Locate the cell with the specified text and output its [X, Y] center coordinate. 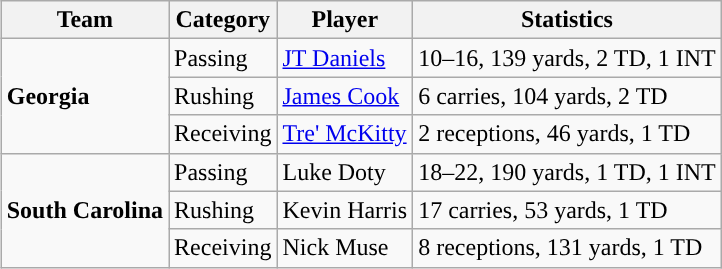
6 carries, 104 yards, 2 TD [568, 96]
10–16, 139 yards, 2 TD, 1 INT [568, 58]
Tre' McKitty [345, 134]
James Cook [345, 96]
Team [84, 20]
JT Daniels [345, 58]
South Carolina [84, 210]
Luke Doty [345, 172]
18–22, 190 yards, 1 TD, 1 INT [568, 172]
Kevin Harris [345, 210]
Player [345, 20]
Statistics [568, 20]
17 carries, 53 yards, 1 TD [568, 210]
Georgia [84, 96]
Nick Muse [345, 248]
8 receptions, 131 yards, 1 TD [568, 248]
Category [223, 20]
2 receptions, 46 yards, 1 TD [568, 134]
